Return (X, Y) of the center of cell containing provided text 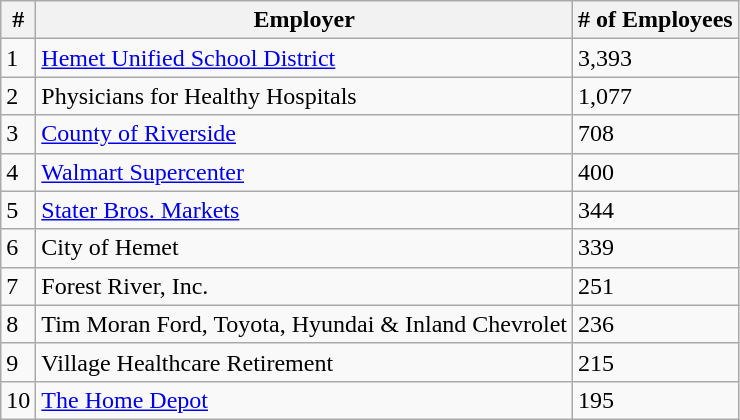
2 (18, 96)
339 (656, 248)
344 (656, 210)
236 (656, 324)
Forest River, Inc. (304, 286)
The Home Depot (304, 400)
708 (656, 134)
Physicians for Healthy Hospitals (304, 96)
4 (18, 172)
3,393 (656, 58)
10 (18, 400)
Hemet Unified School District (304, 58)
1,077 (656, 96)
# of Employees (656, 20)
City of Hemet (304, 248)
1 (18, 58)
Employer (304, 20)
# (18, 20)
3 (18, 134)
5 (18, 210)
6 (18, 248)
195 (656, 400)
251 (656, 286)
9 (18, 362)
8 (18, 324)
County of Riverside (304, 134)
Stater Bros. Markets (304, 210)
Village Healthcare Retirement (304, 362)
Tim Moran Ford, Toyota, Hyundai & Inland Chevrolet (304, 324)
7 (18, 286)
Walmart Supercenter (304, 172)
215 (656, 362)
400 (656, 172)
